Extract the (X, Y) coordinate from the center of the cell holding the provided text.  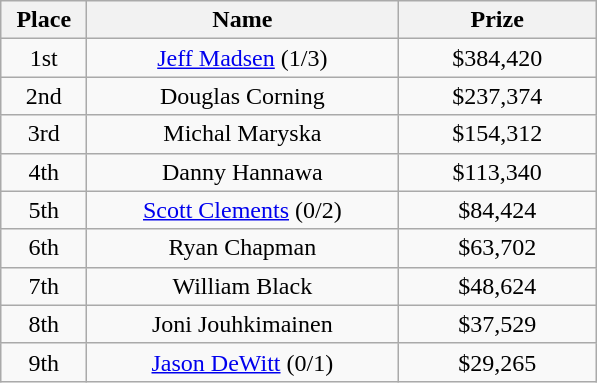
$384,420 (498, 58)
4th (44, 172)
Jeff Madsen (1/3) (242, 58)
Jason DeWitt (0/1) (242, 362)
1st (44, 58)
9th (44, 362)
$29,265 (498, 362)
Michal Maryska (242, 134)
$113,340 (498, 172)
6th (44, 248)
$37,529 (498, 324)
$63,702 (498, 248)
Place (44, 20)
2nd (44, 96)
Danny Hannawa (242, 172)
Prize (498, 20)
7th (44, 286)
Joni Jouhkimainen (242, 324)
3rd (44, 134)
$48,624 (498, 286)
$237,374 (498, 96)
$84,424 (498, 210)
Name (242, 20)
Douglas Corning (242, 96)
$154,312 (498, 134)
Ryan Chapman (242, 248)
William Black (242, 286)
8th (44, 324)
Scott Clements (0/2) (242, 210)
5th (44, 210)
